Provide the (X, Y) coordinate of the cell's center where the given text is located.  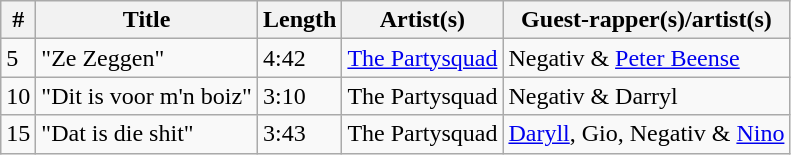
Title (147, 20)
"Ze Zeggen" (147, 58)
# (18, 20)
Length (299, 20)
10 (18, 96)
Negativ & Peter Beense (646, 58)
"Dat is die shit" (147, 134)
"Dit is voor m'n boiz" (147, 96)
15 (18, 134)
Daryll, Gio, Negativ & Nino (646, 134)
Artist(s) (422, 20)
3:10 (299, 96)
Guest-rapper(s)/artist(s) (646, 20)
5 (18, 58)
4:42 (299, 58)
3:43 (299, 134)
Negativ & Darryl (646, 96)
